For the text-containing cell, return its midpoint in [X, Y] coordinate format. 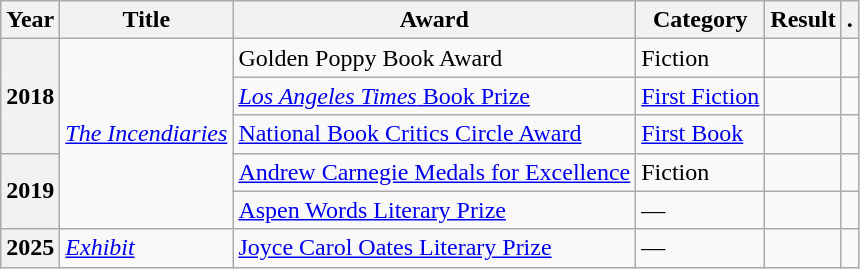
Result [803, 20]
National Book Critics Circle Award [434, 134]
Title [146, 20]
2019 [30, 191]
Joyce Carol Oates Literary Prize [434, 248]
Exhibit [146, 248]
2025 [30, 248]
Category [700, 20]
. [850, 20]
Golden Poppy Book Award [434, 58]
Aspen Words Literary Prize [434, 210]
First Fiction [700, 96]
Year [30, 20]
The Incendiaries [146, 134]
Andrew Carnegie Medals for Excellence [434, 172]
First Book [700, 134]
Los Angeles Times Book Prize [434, 96]
2018 [30, 96]
Award [434, 20]
